Locate the cell with the specified text and output its (X, Y) center coordinate. 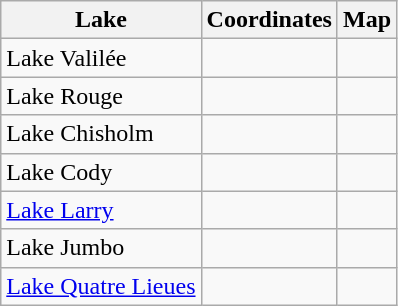
Lake Chisholm (101, 134)
Lake Quatre Lieues (101, 286)
Coordinates (269, 20)
Lake Cody (101, 172)
Lake Larry (101, 210)
Lake Rouge (101, 96)
Lake Valilée (101, 58)
Map (366, 20)
Lake Jumbo (101, 248)
Lake (101, 20)
